Output the [X, Y] coordinate of the center of the cell containing the given text.  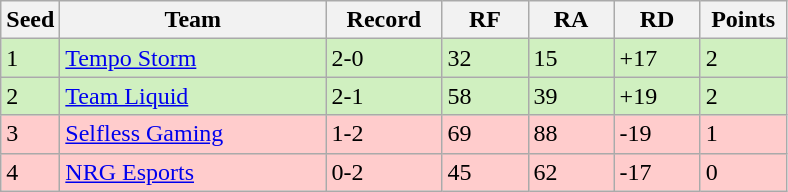
Points [743, 20]
88 [571, 134]
NRG Esports [193, 172]
Team [193, 20]
15 [571, 58]
0-2 [384, 172]
+17 [657, 58]
58 [485, 96]
2-1 [384, 96]
Team Liquid [193, 96]
Seed [30, 20]
+19 [657, 96]
32 [485, 58]
4 [30, 172]
-17 [657, 172]
RA [571, 20]
RD [657, 20]
39 [571, 96]
45 [485, 172]
Tempo Storm [193, 58]
1-2 [384, 134]
69 [485, 134]
2-0 [384, 58]
0 [743, 172]
Record [384, 20]
Selfless Gaming [193, 134]
RF [485, 20]
3 [30, 134]
62 [571, 172]
-19 [657, 134]
